Provide the [X, Y] coordinate of the cell's center where the given text is located.  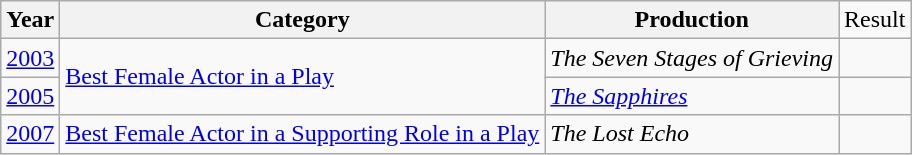
Result [874, 20]
Production [692, 20]
The Seven Stages of Grieving [692, 58]
2005 [30, 96]
2007 [30, 134]
Best Female Actor in a Supporting Role in a Play [302, 134]
Best Female Actor in a Play [302, 77]
2003 [30, 58]
The Sapphires [692, 96]
Category [302, 20]
Year [30, 20]
The Lost Echo [692, 134]
